Search for the cell housing the specified text and yield its [X, Y] center coordinate. 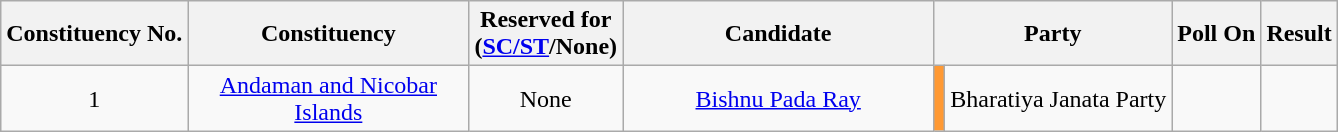
Candidate [778, 34]
Constituency [328, 34]
Poll On [1216, 34]
1 [94, 98]
Reserved for(SC/ST/None) [546, 34]
Bharatiya Janata Party [1058, 98]
Constituency No. [94, 34]
Party [1053, 34]
Bishnu Pada Ray [778, 98]
None [546, 98]
Andaman and Nicobar Islands [328, 98]
Result [1299, 34]
